Return [X, Y] of the center of cell containing provided text 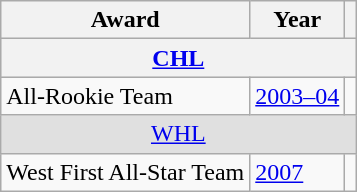
WHL [178, 134]
Award [126, 20]
West First All-Star Team [126, 172]
All-Rookie Team [126, 96]
2003–04 [298, 96]
CHL [178, 58]
2007 [298, 172]
Year [298, 20]
